Extract the [x, y] coordinate from the center of the cell holding the provided text.  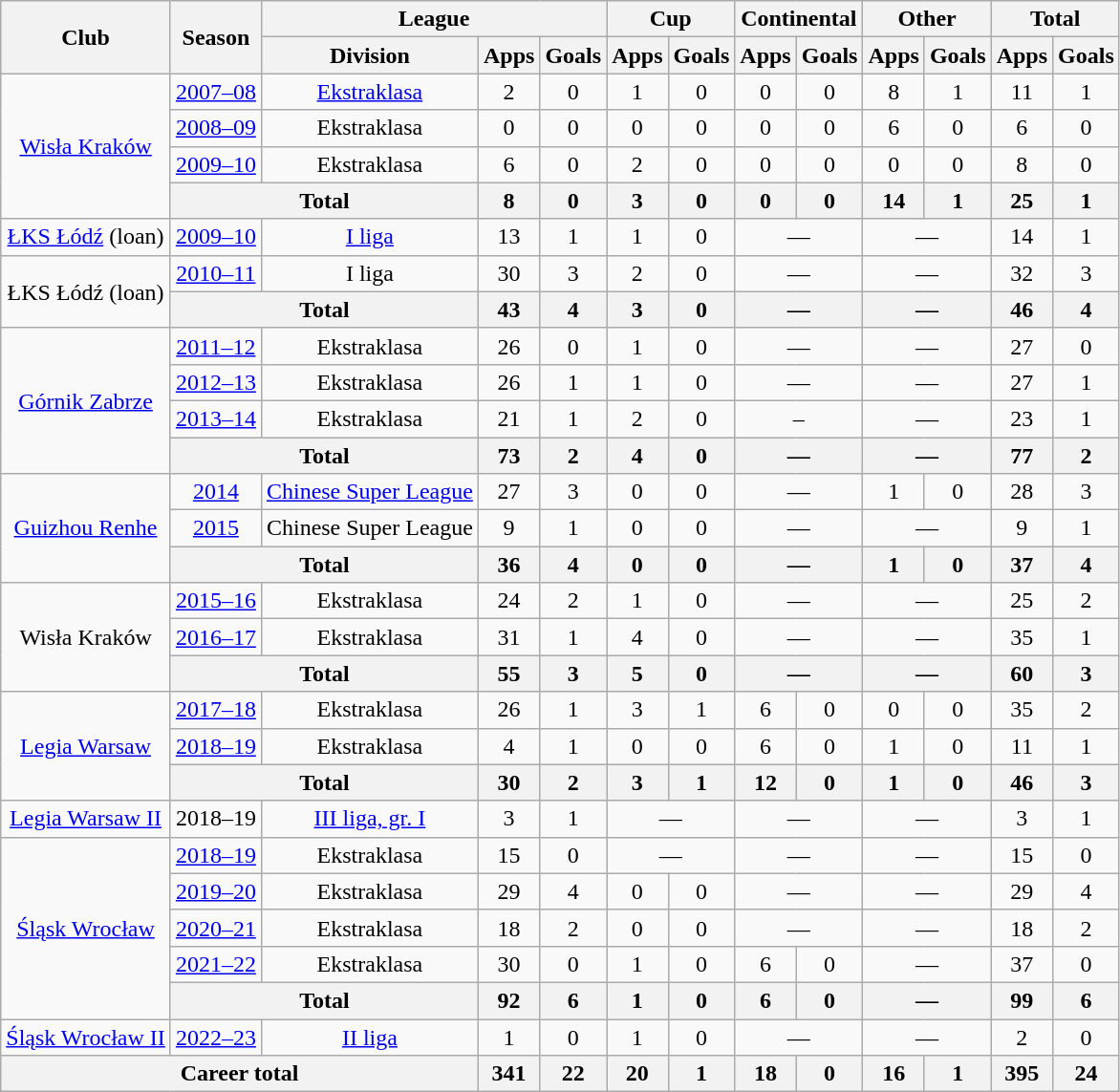
73 [508, 456]
League [434, 19]
2016–17 [216, 637]
Górnik Zabrze [86, 400]
13 [508, 237]
22 [573, 1074]
2007–08 [216, 92]
395 [1022, 1074]
2017–18 [216, 710]
Śląsk Wrocław [86, 928]
Legia Warsaw II [86, 819]
Śląsk Wrocław II [86, 1037]
Legia Warsaw [86, 746]
2015–16 [216, 601]
2020–21 [216, 928]
77 [1022, 456]
II liga [369, 1037]
28 [1022, 492]
2015 [216, 528]
2019–20 [216, 891]
2012–13 [216, 382]
60 [1022, 674]
99 [1022, 1000]
32 [1022, 273]
12 [765, 782]
Cup [671, 19]
– [799, 418]
2011–12 [216, 346]
Division [369, 55]
92 [508, 1000]
Other [927, 19]
20 [637, 1074]
2008–09 [216, 128]
2021–22 [216, 964]
21 [508, 418]
2022–23 [216, 1037]
Club [86, 37]
31 [508, 637]
2010–11 [216, 273]
Continental [799, 19]
Season [216, 37]
2014 [216, 492]
16 [894, 1074]
Career total [240, 1074]
55 [508, 674]
5 [637, 674]
III liga, gr. I [369, 819]
2013–14 [216, 418]
341 [508, 1074]
23 [1022, 418]
36 [508, 565]
Guizhou Renhe [86, 528]
43 [508, 310]
